From the cell containing the given text, extract its center point as (X, Y) coordinate. 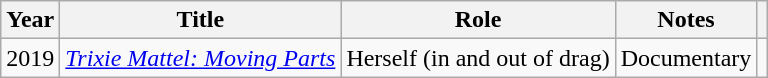
Notes (686, 20)
Trixie Mattel: Moving Parts (200, 58)
Role (478, 20)
2019 (30, 58)
Year (30, 20)
Herself (in and out of drag) (478, 58)
Documentary (686, 58)
Title (200, 20)
